Identify which cell holds the provided text, then report its (X, Y) central coordinate. 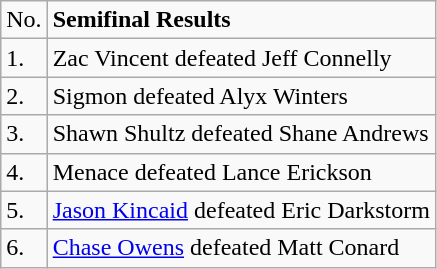
4. (24, 172)
No. (24, 20)
1. (24, 58)
Semifinal Results (241, 20)
Chase Owens defeated Matt Conard (241, 248)
3. (24, 134)
Zac Vincent defeated Jeff Connelly (241, 58)
Jason Kincaid defeated Eric Darkstorm (241, 210)
6. (24, 248)
Shawn Shultz defeated Shane Andrews (241, 134)
2. (24, 96)
Sigmon defeated Alyx Winters (241, 96)
Menace defeated Lance Erickson (241, 172)
5. (24, 210)
